From the cell containing the given text, extract its center point as [x, y] coordinate. 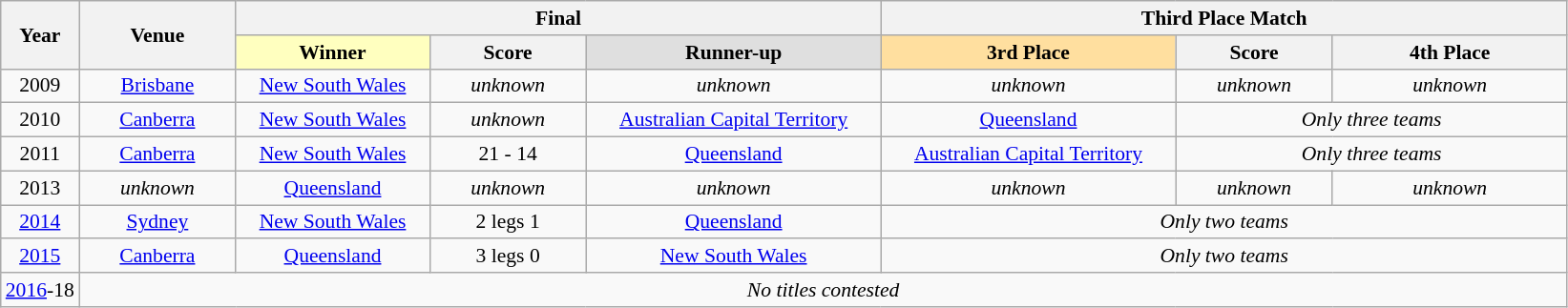
Sydney [157, 222]
2010 [40, 120]
4th Place [1450, 52]
3 legs 0 [508, 257]
2011 [40, 154]
Venue [157, 34]
Winner [332, 52]
2015 [40, 257]
21 - 14 [508, 154]
No titles contested [823, 290]
2009 [40, 86]
Final [558, 18]
Brisbane [157, 86]
Year [40, 34]
2013 [40, 188]
2014 [40, 222]
Third Place Match [1223, 18]
2016-18 [40, 290]
2 legs 1 [508, 222]
Runner-up [733, 52]
3rd Place [1029, 52]
